Find where the given text appears and provide that cell's center as (X, Y) coordinate. 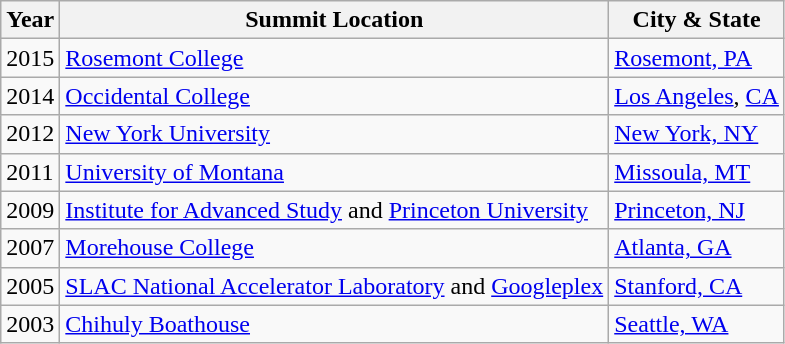
2009 (30, 210)
2007 (30, 248)
Occidental College (334, 96)
Institute for Advanced Study and Princeton University (334, 210)
Chihuly Boathouse (334, 324)
Los Angeles, CA (697, 96)
2003 (30, 324)
2014 (30, 96)
Rosemont College (334, 58)
New York University (334, 134)
2005 (30, 286)
Year (30, 20)
2015 (30, 58)
New York, NY (697, 134)
Rosemont, PA (697, 58)
Princeton, NJ (697, 210)
Missoula, MT (697, 172)
City & State (697, 20)
Seattle, WA (697, 324)
Summit Location (334, 20)
2011 (30, 172)
SLAC National Accelerator Laboratory and Googleplex (334, 286)
Atlanta, GA (697, 248)
Stanford, CA (697, 286)
University of Montana (334, 172)
2012 (30, 134)
Morehouse College (334, 248)
